Scan for the cell matching the given text and deliver its [X, Y] coordinate at center. 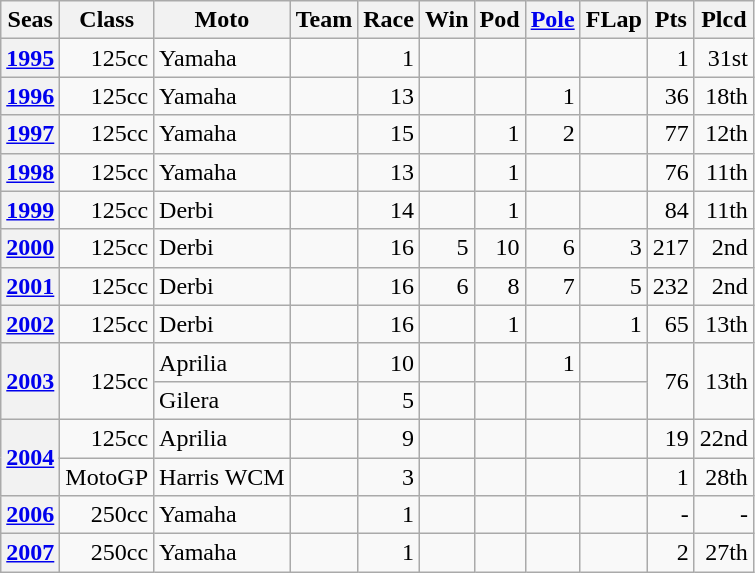
1995 [30, 58]
232 [670, 286]
9 [389, 438]
Harris WCM [222, 477]
217 [670, 248]
2004 [30, 457]
8 [500, 286]
Moto [222, 20]
2000 [30, 248]
2006 [30, 515]
1996 [30, 96]
2001 [30, 286]
MotoGP [107, 477]
1998 [30, 172]
Class [107, 20]
14 [389, 210]
Win [446, 20]
2003 [30, 381]
7 [552, 286]
2002 [30, 324]
1997 [30, 134]
1999 [30, 210]
Seas [30, 20]
Plcd [724, 20]
Race [389, 20]
2007 [30, 553]
28th [724, 477]
22nd [724, 438]
31st [724, 58]
Pts [670, 20]
36 [670, 96]
18th [724, 96]
Pod [500, 20]
19 [670, 438]
Pole [552, 20]
77 [670, 134]
15 [389, 134]
FLap [614, 20]
12th [724, 134]
65 [670, 324]
Team [324, 20]
84 [670, 210]
Gilera [222, 400]
27th [724, 553]
